Return [X, Y] of the center of cell containing provided text 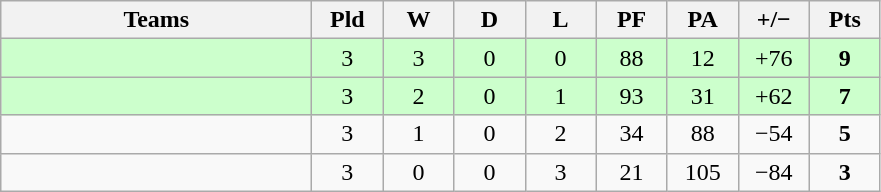
5 [844, 134]
Pld [348, 20]
31 [702, 96]
12 [702, 58]
W [418, 20]
−54 [774, 134]
105 [702, 172]
+76 [774, 58]
9 [844, 58]
L [560, 20]
21 [632, 172]
Teams [156, 20]
+62 [774, 96]
93 [632, 96]
+/− [774, 20]
7 [844, 96]
34 [632, 134]
PA [702, 20]
−84 [774, 172]
Pts [844, 20]
D [490, 20]
PF [632, 20]
